For the text-containing cell, return its midpoint in (X, Y) coordinate format. 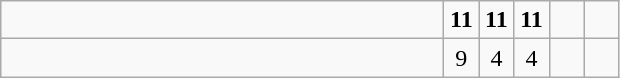
9 (462, 58)
